Return the (x, y) coordinate for the center point of the cell that contains the specified text.  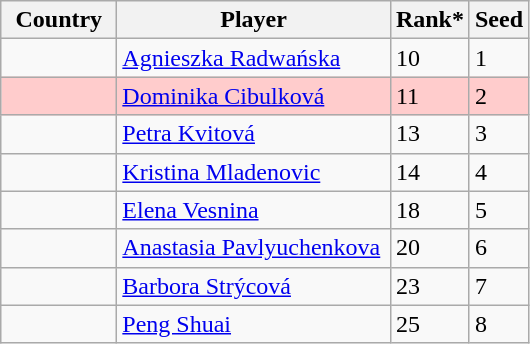
Anastasia Pavlyuchenkova (254, 248)
10 (430, 58)
Rank* (430, 20)
8 (498, 324)
20 (430, 248)
11 (430, 96)
Peng Shuai (254, 324)
6 (498, 248)
Elena Vesnina (254, 210)
18 (430, 210)
2 (498, 96)
3 (498, 134)
Country (59, 20)
23 (430, 286)
Barbora Strýcová (254, 286)
25 (430, 324)
Kristina Mladenovic (254, 172)
1 (498, 58)
13 (430, 134)
14 (430, 172)
4 (498, 172)
7 (498, 286)
Player (254, 20)
5 (498, 210)
Seed (498, 20)
Agnieszka Radwańska (254, 58)
Petra Kvitová (254, 134)
Dominika Cibulková (254, 96)
